From the cell containing the given text, extract its center point as [X, Y] coordinate. 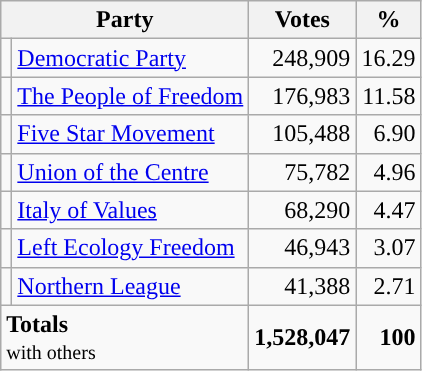
Left Ecology Freedom [130, 248]
% [388, 20]
Five Star Movement [130, 134]
4.96 [388, 172]
Totals with others [125, 338]
Votes [302, 20]
105,488 [302, 134]
16.29 [388, 58]
The People of Freedom [130, 96]
68,290 [302, 210]
75,782 [302, 172]
41,388 [302, 286]
Northern League [130, 286]
100 [388, 338]
46,943 [302, 248]
176,983 [302, 96]
1,528,047 [302, 338]
6.90 [388, 134]
Party [125, 20]
11.58 [388, 96]
Union of the Centre [130, 172]
2.71 [388, 286]
4.47 [388, 210]
Italy of Values [130, 210]
3.07 [388, 248]
248,909 [302, 58]
Democratic Party [130, 58]
